Identify which cell holds the provided text, then report its (X, Y) central coordinate. 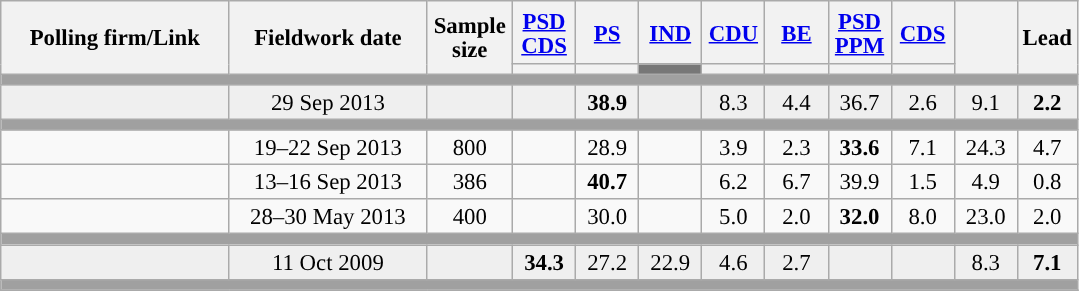
400 (470, 218)
9.1 (986, 102)
30.0 (608, 218)
34.3 (544, 262)
0.8 (1047, 182)
PS (608, 32)
4.7 (1047, 148)
386 (470, 182)
4.9 (986, 182)
22.9 (670, 262)
19–22 Sep 2013 (328, 148)
39.9 (860, 182)
CDS (922, 32)
28–30 May 2013 (328, 218)
1.5 (922, 182)
27.2 (608, 262)
3.9 (734, 148)
38.9 (608, 102)
13–16 Sep 2013 (328, 182)
Polling firm/Link (115, 38)
BE (796, 32)
33.6 (860, 148)
Fieldwork date (328, 38)
Lead (1047, 38)
28.9 (608, 148)
PSDPPM (860, 32)
2.3 (796, 148)
IND (670, 32)
2.7 (796, 262)
24.3 (986, 148)
32.0 (860, 218)
11 Oct 2009 (328, 262)
23.0 (986, 218)
CDU (734, 32)
Sample size (470, 38)
8.0 (922, 218)
6.7 (796, 182)
5.0 (734, 218)
PSDCDS (544, 32)
29 Sep 2013 (328, 102)
2.6 (922, 102)
2.2 (1047, 102)
36.7 (860, 102)
4.6 (734, 262)
6.2 (734, 182)
40.7 (608, 182)
800 (470, 148)
4.4 (796, 102)
